Return the [x, y] coordinate for the center point of the cell that contains the specified text.  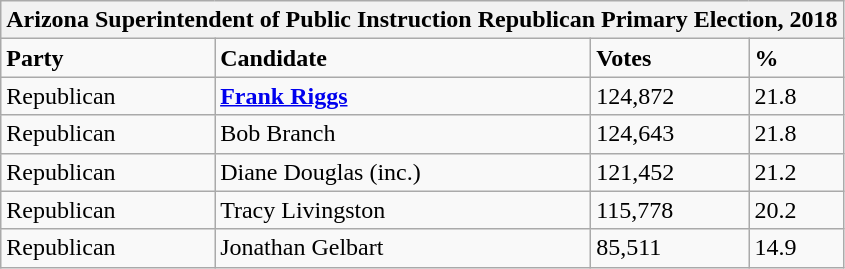
Party [108, 58]
20.2 [796, 210]
Arizona Superintendent of Public Instruction Republican Primary Election, 2018 [422, 20]
Candidate [403, 58]
Tracy Livingston [403, 210]
124,872 [670, 96]
Bob Branch [403, 134]
115,778 [670, 210]
% [796, 58]
14.9 [796, 248]
Jonathan Gelbart [403, 248]
Votes [670, 58]
Frank Riggs [403, 96]
85,511 [670, 248]
124,643 [670, 134]
121,452 [670, 172]
21.2 [796, 172]
Diane Douglas (inc.) [403, 172]
